Scan for the cell matching the given text and deliver its [x, y] coordinate at center. 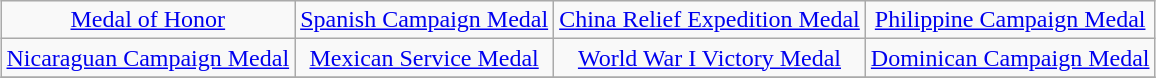
Philippine Campaign Medal [1010, 20]
Nicaraguan Campaign Medal [148, 58]
Medal of Honor [148, 20]
World War I Victory Medal [710, 58]
Spanish Campaign Medal [424, 20]
China Relief Expedition Medal [710, 20]
Mexican Service Medal [424, 58]
Dominican Campaign Medal [1010, 58]
